Find where the given text appears and provide that cell's center as [x, y] coordinate. 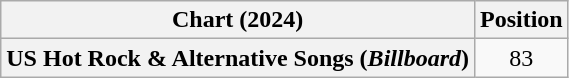
US Hot Rock & Alternative Songs (Billboard) [238, 58]
Position [521, 20]
Chart (2024) [238, 20]
83 [521, 58]
